Capture the cell that displays the provided text and extract its [X, Y] central coordinate. 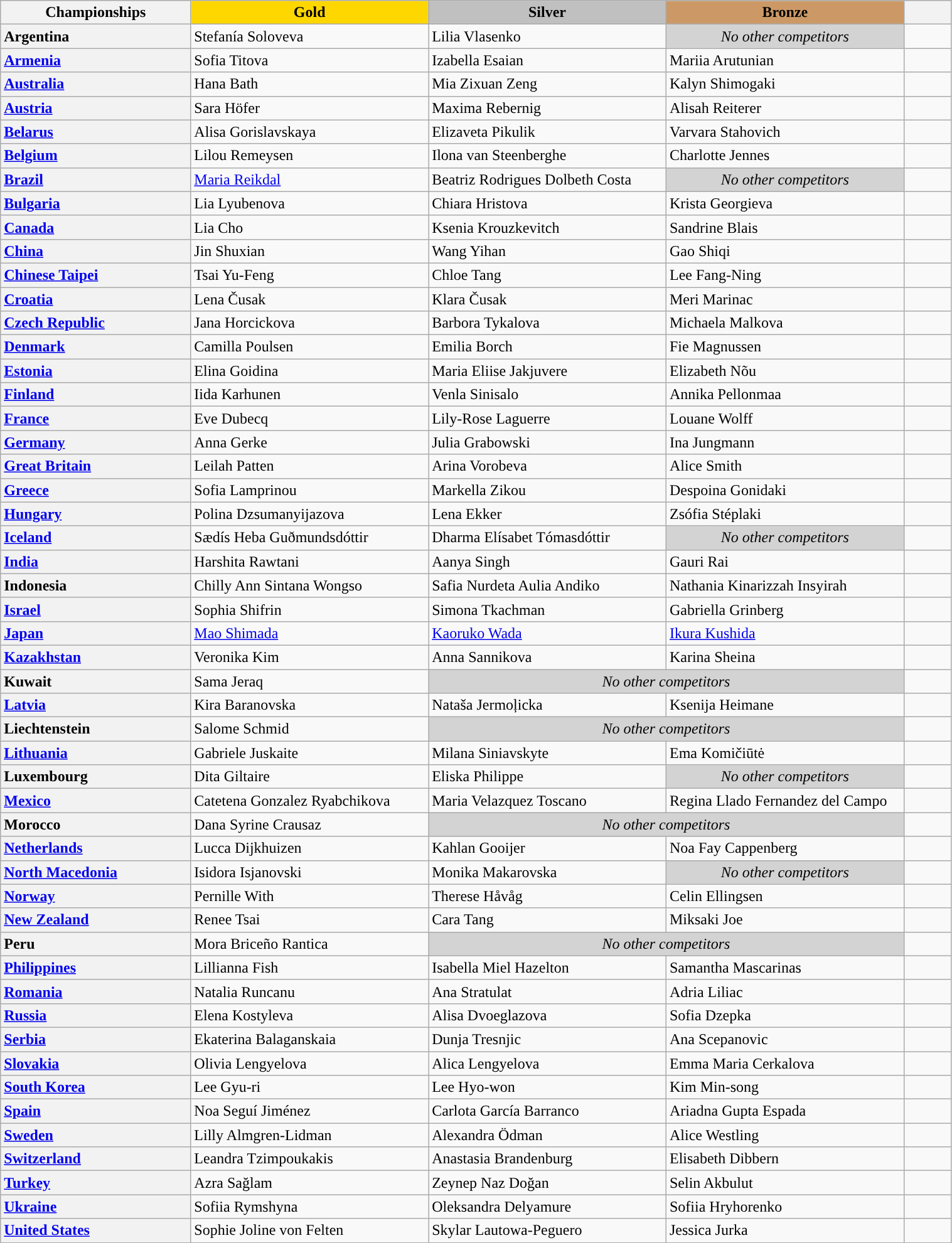
Alexandra Ödman [547, 1135]
Romania [95, 991]
Serbia [95, 1039]
Maria Eliise Jakjuvere [547, 371]
Monika Makarovska [547, 872]
Ana Scepanovic [784, 1039]
Renee Tsai [310, 920]
China [95, 251]
Sofia Dzepka [784, 1015]
Pernille With [310, 896]
Zeynep Naz Doğan [547, 1183]
Izabella Esaian [547, 60]
Michaela Malkova [784, 323]
Lilly Almgren-Lidman [310, 1135]
Alice Westling [784, 1135]
Isabella Miel Hazelton [547, 968]
Camilla Poulsen [310, 347]
Klara Čusak [547, 299]
Sandrine Blais [784, 227]
Bronze [784, 13]
Norway [95, 896]
Alisah Reiterer [784, 108]
India [95, 562]
Beatriz Rodrigues Dolbeth Costa [547, 179]
Julia Grabowski [547, 442]
Selin Akbulut [784, 1183]
Safia Nurdeta Aulia Andiko [547, 585]
Oleksandra Delyamure [547, 1207]
Jana Horcickova [310, 323]
Kim Min-song [784, 1087]
Alice Smith [784, 466]
Dana Syrine Crausaz [310, 824]
Philippines [95, 968]
Venla Sinisalo [547, 395]
Ikura Kushida [784, 633]
Ina Jungmann [784, 442]
Arina Vorobeva [547, 466]
Annika Pellonmaa [784, 395]
Finland [95, 395]
Ariadna Gupta Espada [784, 1111]
Sama Jeraq [310, 681]
Iceland [95, 538]
Mao Shimada [310, 633]
Alisa Dvoeglazova [547, 1015]
Anna Gerke [310, 442]
Sofia Lamprinou [310, 490]
Ekaterina Balaganskaia [310, 1039]
Lily-Rose Laguerre [547, 419]
Tsai Yu-Feng [310, 275]
Noa Fay Cappenberg [784, 848]
Ilona van Steenberghe [547, 156]
Zsófia Stéplaki [784, 514]
Australia [95, 84]
Charlotte Jennes [784, 156]
Lithuania [95, 753]
Ukraine [95, 1207]
Wang Yihan [547, 251]
Czech Republic [95, 323]
Natalia Runcanu [310, 991]
Jin Shuxian [310, 251]
Austria [95, 108]
Argentina [95, 36]
North Macedonia [95, 872]
Lena Čusak [310, 299]
Catetena Gonzalez Ryabchikova [310, 801]
Samantha Mascarinas [784, 968]
Louane Wolff [784, 419]
Anastasia Brandenburg [547, 1159]
Ema Komičiūtė [784, 753]
Nataša Jermoļicka [547, 705]
Elizabeth Nõu [784, 371]
Lilia Vlasenko [547, 36]
Mora Briceño Rantica [310, 944]
Chloe Tang [547, 275]
Ksenia Krouzkevitch [547, 227]
Slovakia [95, 1064]
Celin Ellingsen [784, 896]
Mariia Arutunian [784, 60]
Lillianna Fish [310, 968]
Harshita Rawtani [310, 562]
South Korea [95, 1087]
Anna Sannikova [547, 657]
Israel [95, 609]
Regina Llado Fernandez del Campo [784, 801]
Japan [95, 633]
Alica Lengyelova [547, 1064]
Russia [95, 1015]
Belarus [95, 132]
Ana Stratulat [547, 991]
New Zealand [95, 920]
Chilly Ann Sintana Wongso [310, 585]
Great Britain [95, 466]
Sofiia Hryhorenko [784, 1207]
Maxima Rebernig [547, 108]
Croatia [95, 299]
Silver [547, 13]
Canada [95, 227]
Sofiia Rymshyna [310, 1207]
France [95, 419]
Noa Seguí Jiménez [310, 1111]
Emilia Borch [547, 347]
Switzerland [95, 1159]
Jessica Jurka [784, 1230]
Belgium [95, 156]
Varvara Stahovich [784, 132]
Hungary [95, 514]
Despoina Gonidaki [784, 490]
Sweden [95, 1135]
Peru [95, 944]
Maria Velazquez Toscano [547, 801]
Netherlands [95, 848]
Veronika Kim [310, 657]
Dita Giltaire [310, 777]
Sofia Titova [310, 60]
Indonesia [95, 585]
Iida Karhunen [310, 395]
Spain [95, 1111]
Chiara Hristova [547, 203]
Isidora Isjanovski [310, 872]
Elisabeth Dibbern [784, 1159]
Denmark [95, 347]
Simona Tkachman [547, 609]
Brazil [95, 179]
Armenia [95, 60]
Gao Shiqi [784, 251]
Polina Dzsumanyijazova [310, 514]
Skylar Lautowa-Peguero [547, 1230]
Chinese Taipei [95, 275]
Barbora Tykalova [547, 323]
Lucca Dijkhuizen [310, 848]
Meri Marinac [784, 299]
Azra Sağlam [310, 1183]
Elina Goidina [310, 371]
Mexico [95, 801]
Miksaki Joe [784, 920]
Alisa Gorislavskaya [310, 132]
Morocco [95, 824]
Ksenija Heimane [784, 705]
Markella Zikou [547, 490]
Liechtenstein [95, 729]
Kuwait [95, 681]
Lee Gyu-ri [310, 1087]
Kahlan Gooijer [547, 848]
Kalyn Shimogaki [784, 84]
Lee Hyo-won [547, 1087]
Maria Reikdal [310, 179]
Sara Höfer [310, 108]
Sophia Shifrin [310, 609]
Eliska Philippe [547, 777]
Lilou Remeysen [310, 156]
Elizaveta Pikulik [547, 132]
Gabriele Juskaite [310, 753]
Dharma Elísabet Tómasdóttir [547, 538]
Gauri Rai [784, 562]
Estonia [95, 371]
Lia Lyubenova [310, 203]
Greece [95, 490]
Lena Ekker [547, 514]
Hana Bath [310, 84]
Nathania Kinarizzah Insyirah [784, 585]
Therese Håvåg [547, 896]
Lia Cho [310, 227]
Turkey [95, 1183]
Championships [95, 13]
Karina Sheina [784, 657]
Mia Zixuan Zeng [547, 84]
Salome Schmid [310, 729]
Carlota García Barranco [547, 1111]
Bulgaria [95, 203]
Leilah Patten [310, 466]
Cara Tang [547, 920]
Sædís Heba Guðmundsdóttir [310, 538]
Eve Dubecq [310, 419]
Gold [310, 13]
Milana Siniavskyte [547, 753]
United States [95, 1230]
Fie Magnussen [784, 347]
Germany [95, 442]
Stefanía Soloveva [310, 36]
Lee Fang-Ning [784, 275]
Kazakhstan [95, 657]
Kaoruko Wada [547, 633]
Sophie Joline von Felten [310, 1230]
Krista Georgieva [784, 203]
Elena Kostyleva [310, 1015]
Latvia [95, 705]
Dunja Tresnjic [547, 1039]
Kira Baranovska [310, 705]
Leandra Tzimpoukakis [310, 1159]
Adria Liliac [784, 991]
Aanya Singh [547, 562]
Gabriella Grinberg [784, 609]
Emma Maria Cerkalova [784, 1064]
Luxembourg [95, 777]
Olivia Lengyelova [310, 1064]
